Locate the cell with the specified text and output its [x, y] center coordinate. 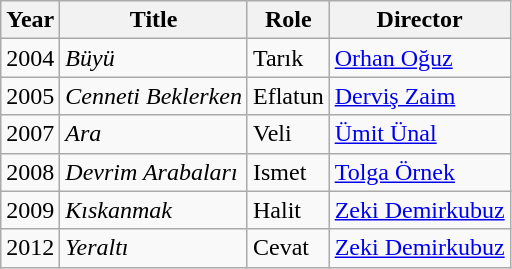
Veli [288, 134]
Büyü [154, 58]
Kıskanmak [154, 210]
Year [30, 20]
Ümit Ünal [420, 134]
2012 [30, 248]
Ara [154, 134]
2005 [30, 96]
Yeraltı [154, 248]
Orhan Oğuz [420, 58]
Eflatun [288, 96]
2008 [30, 172]
2007 [30, 134]
Devrim Arabaları [154, 172]
Halit [288, 210]
Derviş Zaim [420, 96]
2009 [30, 210]
Title [154, 20]
Director [420, 20]
Role [288, 20]
Cenneti Beklerken [154, 96]
Tarık [288, 58]
Tolga Örnek [420, 172]
Ismet [288, 172]
2004 [30, 58]
Cevat [288, 248]
